Find where the given text appears and provide that cell's center as (x, y) coordinate. 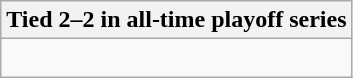
Tied 2–2 in all-time playoff series (176, 20)
